Search for the cell housing the specified text and yield its [X, Y] center coordinate. 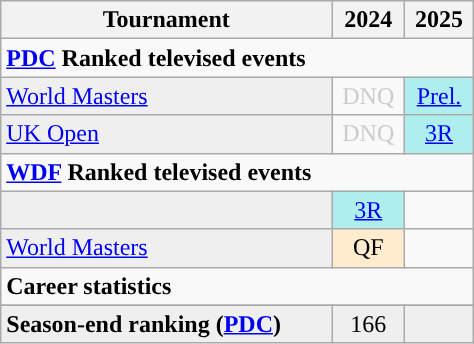
PDC Ranked televised events [237, 58]
WDF Ranked televised events [237, 172]
Prel. [439, 96]
2025 [439, 20]
Career statistics [237, 286]
UK Open [166, 134]
Season-end ranking (PDC) [166, 324]
166 [368, 324]
QF [368, 248]
2024 [368, 20]
Tournament [166, 20]
